Scan for the cell matching the given text and deliver its [X, Y] coordinate at center. 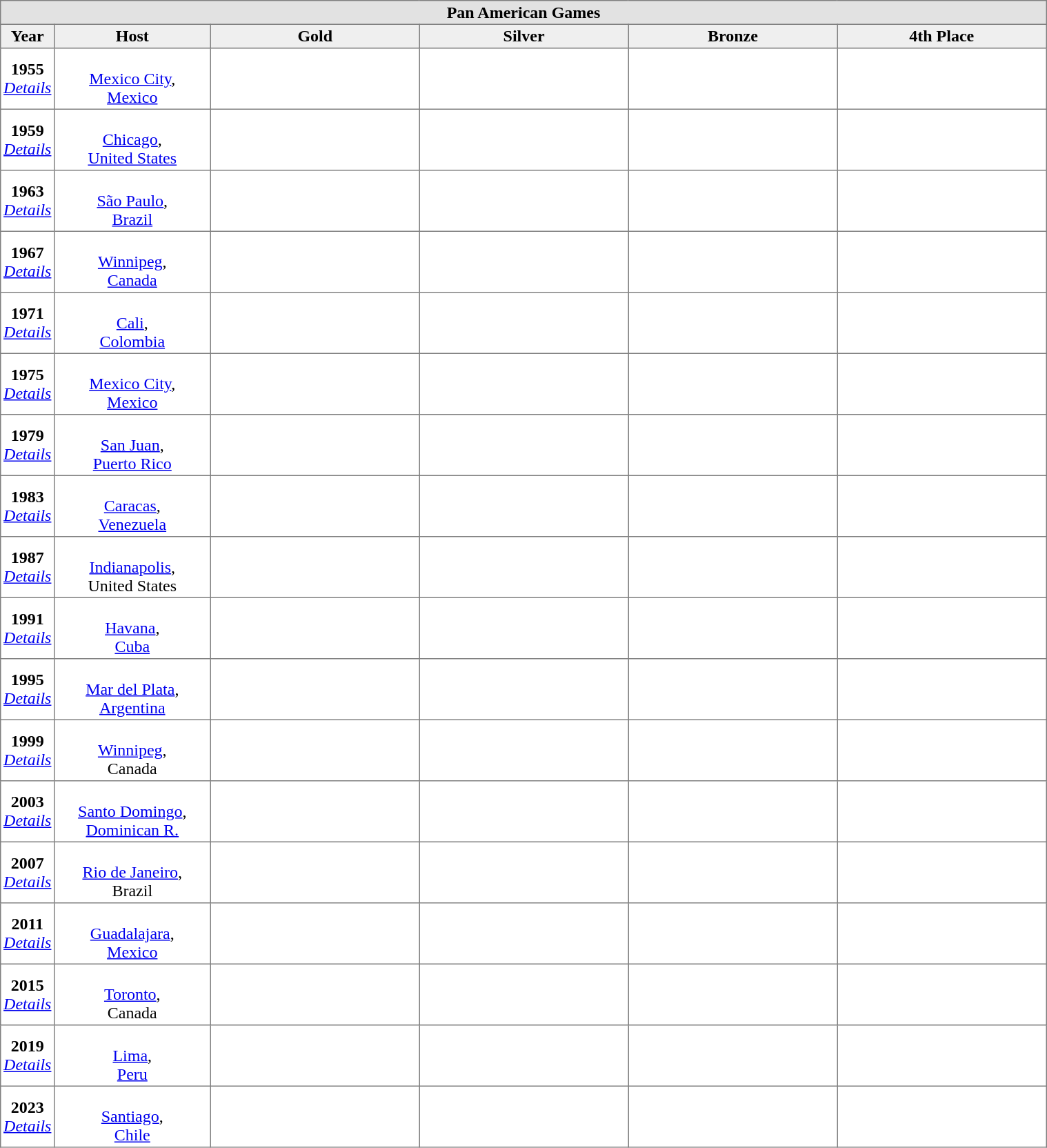
2015Details [28, 994]
1975Details [28, 384]
Santiago, Chile [132, 1116]
Lima, Peru [132, 1056]
Santo Domingo, Dominican R. [132, 811]
1995Details [28, 689]
San Juan, Puerto Rico [132, 445]
2003Details [28, 811]
Host [132, 36]
Year [28, 36]
1959Details [28, 139]
Gold [315, 36]
Toronto, Canada [132, 994]
2019Details [28, 1056]
Caracas, Venezuela [132, 506]
Bronze [732, 36]
Cali, Colombia [132, 323]
1991Details [28, 628]
1955Details [28, 79]
Indianapolis, United States [132, 567]
1963Details [28, 201]
2011Details [28, 933]
Havana, Cuba [132, 628]
Chicago, United States [132, 139]
1967Details [28, 261]
Guadalajara, Mexico [132, 933]
1979Details [28, 445]
Silver [524, 36]
2007Details [28, 872]
São Paulo, Brazil [132, 201]
Rio de Janeiro, Brazil [132, 872]
1971Details [28, 323]
1983Details [28, 506]
Mar del Plata, Argentina [132, 689]
1999Details [28, 750]
Pan American Games [523, 12]
1987Details [28, 567]
4th Place [942, 36]
2023Details [28, 1116]
